Return [x, y] of the center of cell containing provided text 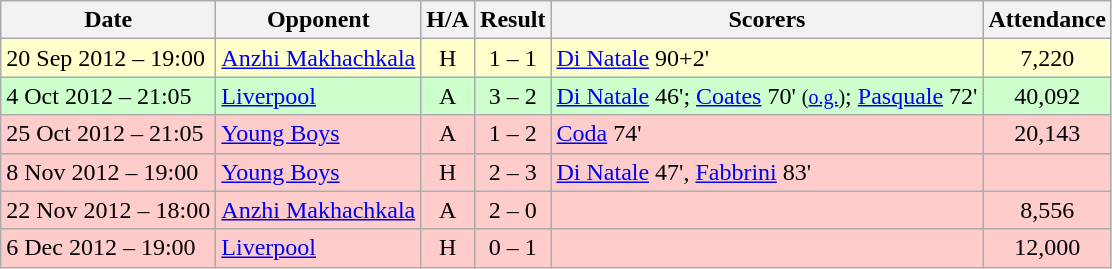
2 – 3 [513, 172]
Attendance [1047, 20]
1 – 1 [513, 58]
0 – 1 [513, 248]
Opponent [318, 20]
Di Natale 47', Fabbrini 83' [767, 172]
12,000 [1047, 248]
1 – 2 [513, 134]
H/A [448, 20]
Scorers [767, 20]
Result [513, 20]
4 Oct 2012 – 21:05 [108, 96]
40,092 [1047, 96]
8,556 [1047, 210]
Di Natale 90+2' [767, 58]
3 – 2 [513, 96]
Coda 74' [767, 134]
22 Nov 2012 – 18:00 [108, 210]
2 – 0 [513, 210]
20,143 [1047, 134]
25 Oct 2012 – 21:05 [108, 134]
Di Natale 46'; Coates 70' (o.g.); Pasquale 72' [767, 96]
6 Dec 2012 – 19:00 [108, 248]
7,220 [1047, 58]
20 Sep 2012 – 19:00 [108, 58]
Date [108, 20]
8 Nov 2012 – 19:00 [108, 172]
